Provide the (x, y) coordinate of the cell's center where the given text is located.  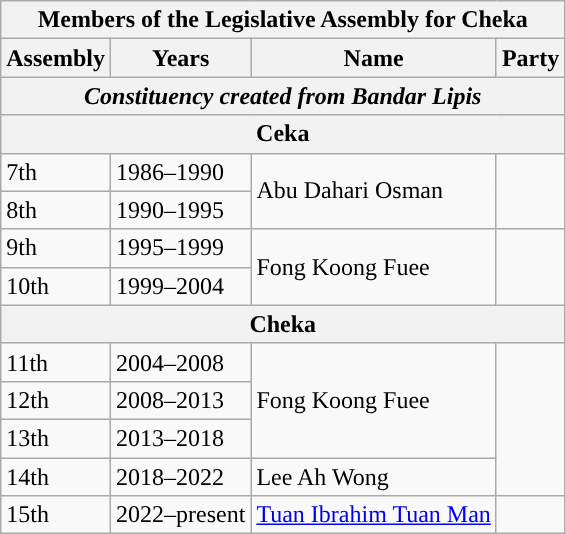
14th (56, 477)
1995–1999 (180, 248)
2022–present (180, 515)
Members of the Legislative Assembly for Cheka (283, 20)
2018–2022 (180, 477)
1986–1990 (180, 172)
1999–2004 (180, 286)
Name (374, 58)
Ceka (283, 134)
Party (530, 58)
13th (56, 438)
Years (180, 58)
Abu Dahari Osman (374, 191)
2013–2018 (180, 438)
10th (56, 286)
9th (56, 248)
Lee Ah Wong (374, 477)
12th (56, 400)
7th (56, 172)
Assembly (56, 58)
15th (56, 515)
8th (56, 210)
2008–2013 (180, 400)
Constituency created from Bandar Lipis (283, 96)
Cheka (283, 324)
11th (56, 362)
1990–1995 (180, 210)
2004–2008 (180, 362)
Tuan Ibrahim Tuan Man (374, 515)
